Return the (X, Y) coordinate for the center point of the cell that contains the specified text.  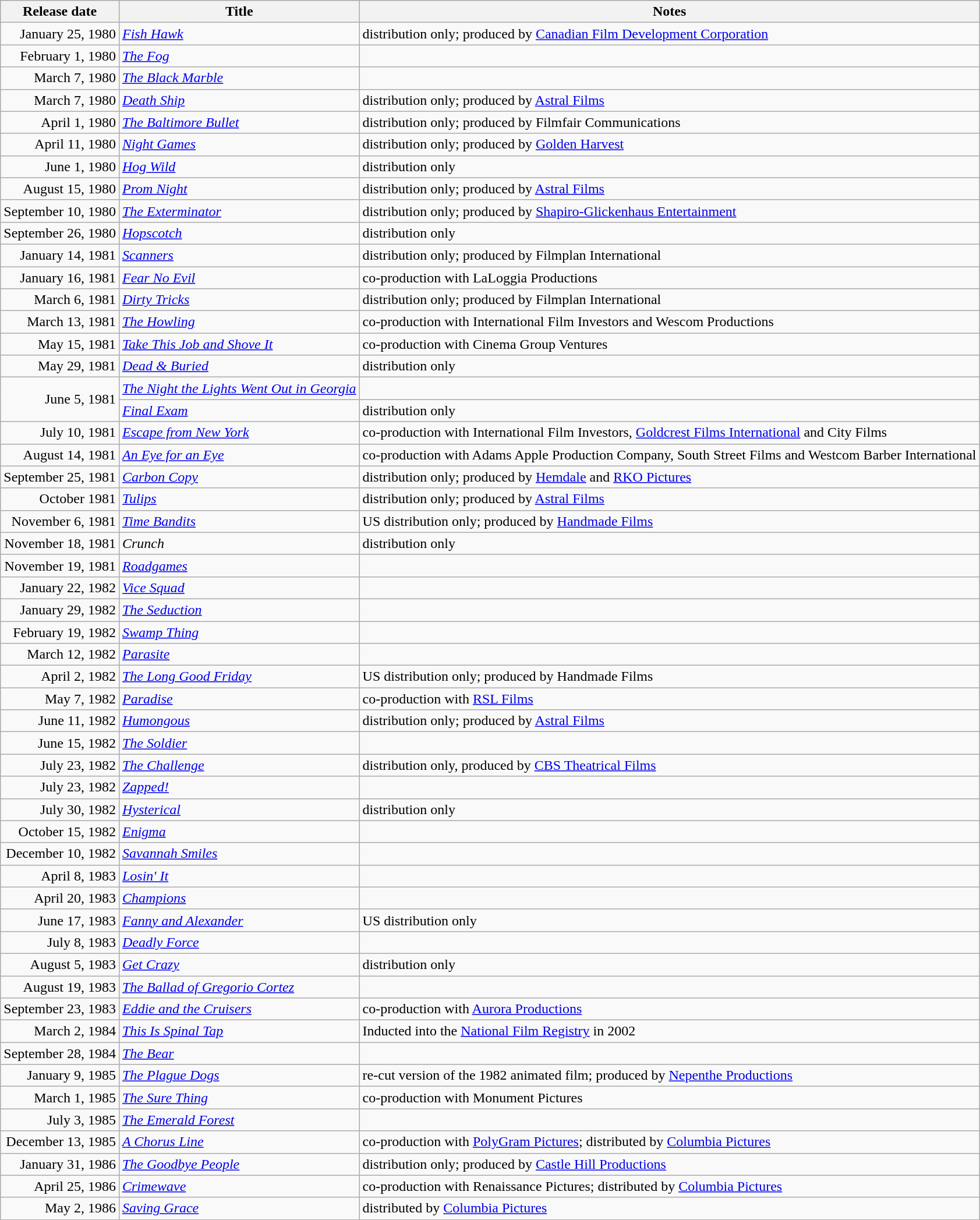
An Eye for an Eye (239, 455)
Prom Night (239, 189)
co-production with Adams Apple Production Company, South Street Films and Westcom Barber International (670, 455)
September 26, 1980 (60, 233)
April 8, 1983 (60, 876)
Fish Hawk (239, 34)
October 1981 (60, 499)
Take This Job and Shove It (239, 344)
Carbon Copy (239, 477)
A Chorus Line (239, 1142)
distribution only; produced by Canadian Film Development Corporation (670, 34)
The Long Good Friday (239, 677)
February 1, 1980 (60, 56)
Saving Grace (239, 1208)
The Goodbye People (239, 1164)
May 7, 1982 (60, 699)
August 14, 1981 (60, 455)
distribution only; produced by Castle Hill Productions (670, 1164)
August 19, 1983 (60, 987)
This Is Spinal Tap (239, 1031)
Release date (60, 12)
US distribution only (670, 920)
Champions (239, 898)
Eddie and the Cruisers (239, 1009)
June 17, 1983 (60, 920)
Death Ship (239, 100)
Savannah Smiles (239, 854)
July 8, 1983 (60, 942)
Dirty Tricks (239, 300)
The Sure Thing (239, 1098)
The Emerald Forest (239, 1120)
July 3, 1985 (60, 1120)
Vice Squad (239, 588)
January 29, 1982 (60, 610)
September 25, 1981 (60, 477)
Deadly Force (239, 942)
Time Bandits (239, 521)
January 9, 1985 (60, 1076)
June 1, 1980 (60, 167)
Final Exam (239, 411)
co-production with Cinema Group Ventures (670, 344)
The Howling (239, 322)
The Plague Dogs (239, 1076)
November 6, 1981 (60, 521)
Get Crazy (239, 964)
October 15, 1982 (60, 832)
co-production with PolyGram Pictures; distributed by Columbia Pictures (670, 1142)
Tulips (239, 499)
March 6, 1981 (60, 300)
January 22, 1982 (60, 588)
Fanny and Alexander (239, 920)
Losin' It (239, 876)
The Bear (239, 1053)
Roadgames (239, 565)
The Challenge (239, 765)
January 31, 1986 (60, 1164)
distributed by Columbia Pictures (670, 1208)
Enigma (239, 832)
Title (239, 12)
Night Games (239, 144)
co-production with International Film Investors and Wescom Productions (670, 322)
January 25, 1980 (60, 34)
June 15, 1982 (60, 743)
April 25, 1986 (60, 1186)
The Baltimore Bullet (239, 122)
Dead & Buried (239, 366)
Hopscotch (239, 233)
Parasite (239, 655)
distribution only; produced by Filmfair Communications (670, 122)
co-production with Monument Pictures (670, 1098)
April 20, 1983 (60, 898)
The Soldier (239, 743)
November 19, 1981 (60, 565)
Notes (670, 12)
September 23, 1983 (60, 1009)
distribution only, produced by CBS Theatrical Films (670, 765)
April 2, 1982 (60, 677)
Swamp Thing (239, 632)
July 30, 1982 (60, 809)
Inducted into the National Film Registry in 2002 (670, 1031)
The Fog (239, 56)
Escape from New York (239, 433)
July 10, 1981 (60, 433)
co-production with International Film Investors, Goldcrest Films International and City Films (670, 433)
Zapped! (239, 787)
Hog Wild (239, 167)
March 1, 1985 (60, 1098)
February 19, 1982 (60, 632)
The Night the Lights Went Out in Georgia (239, 388)
re-cut version of the 1982 animated film; produced by Nepenthe Productions (670, 1076)
March 12, 1982 (60, 655)
May 2, 1986 (60, 1208)
March 13, 1981 (60, 322)
May 15, 1981 (60, 344)
September 28, 1984 (60, 1053)
April 11, 1980 (60, 144)
December 10, 1982 (60, 854)
co-production with RSL Films (670, 699)
co-production with Aurora Productions (670, 1009)
The Seduction (239, 610)
March 2, 1984 (60, 1031)
distribution only; produced by Shapiro-Glickenhaus Entertainment (670, 211)
Crimewave (239, 1186)
Scanners (239, 255)
April 1, 1980 (60, 122)
June 11, 1982 (60, 721)
distribution only; produced by Golden Harvest (670, 144)
Humongous (239, 721)
January 16, 1981 (60, 278)
August 5, 1983 (60, 964)
Fear No Evil (239, 278)
distribution only; produced by Hemdale and RKO Pictures (670, 477)
co-production with Renaissance Pictures; distributed by Columbia Pictures (670, 1186)
The Ballad of Gregorio Cortez (239, 987)
May 29, 1981 (60, 366)
January 14, 1981 (60, 255)
September 10, 1980 (60, 211)
The Exterminator (239, 211)
June 5, 1981 (60, 399)
December 13, 1985 (60, 1142)
November 18, 1981 (60, 543)
Hysterical (239, 809)
Crunch (239, 543)
August 15, 1980 (60, 189)
co-production with LaLoggia Productions (670, 278)
Paradise (239, 699)
The Black Marble (239, 78)
